Provide the (x, y) coordinate of the cell's center where the given text is located.  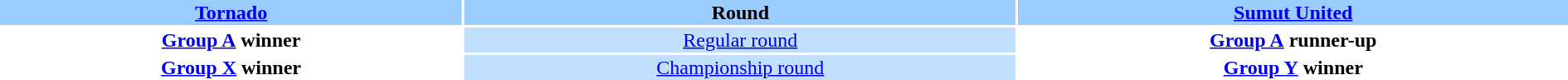
Round (740, 12)
Sumut United (1293, 12)
Group A winner (231, 40)
Group X winner (231, 67)
Group A runner-up (1293, 40)
Regular round (740, 40)
Group Y winner (1293, 67)
Championship round (740, 67)
Tornado (231, 12)
